Provide the (x, y) coordinate of the cell's center where the given text is located.  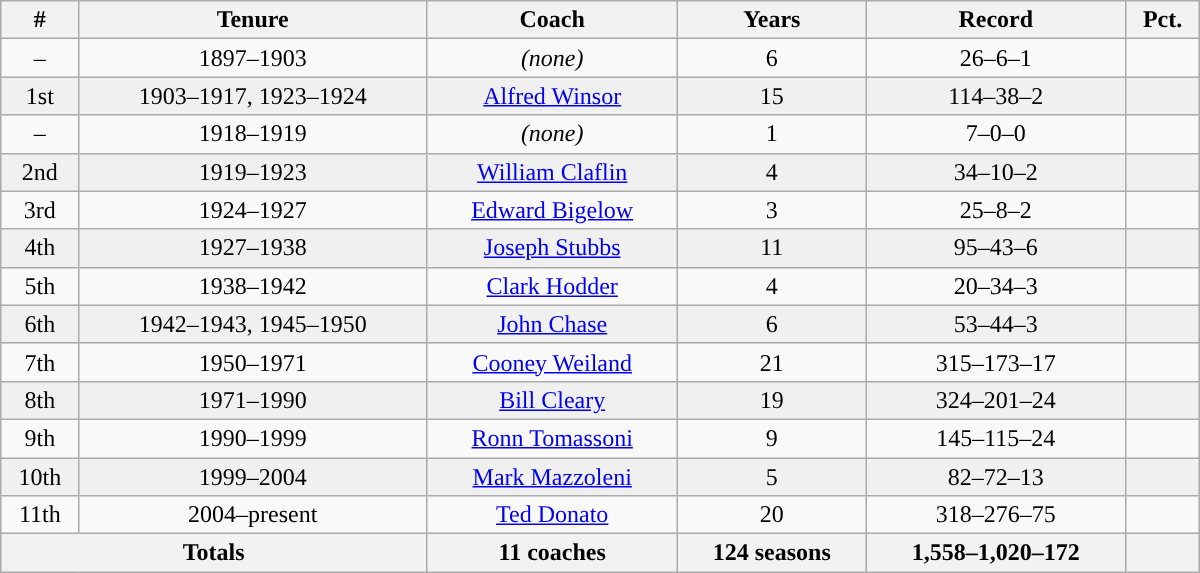
1897–1903 (253, 58)
Edward Bigelow (552, 210)
26–6–1 (996, 58)
1919–1923 (253, 172)
8th (40, 400)
1927–1938 (253, 248)
10th (40, 477)
145–115–24 (996, 438)
124 seasons (772, 553)
1999–2004 (253, 477)
Totals (214, 553)
John Chase (552, 324)
9th (40, 438)
82–72–13 (996, 477)
1903–1917, 1923–1924 (253, 96)
11th (40, 515)
20–34–3 (996, 286)
Alfred Winsor (552, 96)
1st (40, 96)
1950–1971 (253, 362)
Joseph Stubbs (552, 248)
11 (772, 248)
Clark Hodder (552, 286)
2004–present (253, 515)
Years (772, 20)
21 (772, 362)
6th (40, 324)
1971–1990 (253, 400)
5 (772, 477)
7th (40, 362)
William Claflin (552, 172)
Cooney Weiland (552, 362)
1,558–1,020–172 (996, 553)
19 (772, 400)
315–173–17 (996, 362)
318–276–75 (996, 515)
1938–1942 (253, 286)
Bill Cleary (552, 400)
324–201–24 (996, 400)
7–0–0 (996, 134)
1942–1943, 1945–1950 (253, 324)
Pct. (1162, 20)
15 (772, 96)
3 (772, 210)
1918–1919 (253, 134)
95–43–6 (996, 248)
Coach (552, 20)
Record (996, 20)
1990–1999 (253, 438)
114–38–2 (996, 96)
Ted Donato (552, 515)
53–44–3 (996, 324)
1924–1927 (253, 210)
Mark Mazzoleni (552, 477)
34–10–2 (996, 172)
2nd (40, 172)
25–8–2 (996, 210)
1 (772, 134)
5th (40, 286)
3rd (40, 210)
20 (772, 515)
Tenure (253, 20)
9 (772, 438)
4th (40, 248)
# (40, 20)
11 coaches (552, 553)
Ronn Tomassoni (552, 438)
